For the text-containing cell, return its midpoint in (x, y) coordinate format. 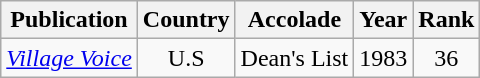
Rank (446, 20)
Village Voice (70, 58)
1983 (384, 58)
Accolade (294, 20)
Publication (70, 20)
Year (384, 20)
Country (186, 20)
36 (446, 58)
Dean's List (294, 58)
U.S (186, 58)
